Return [x, y] of the center of cell containing provided text 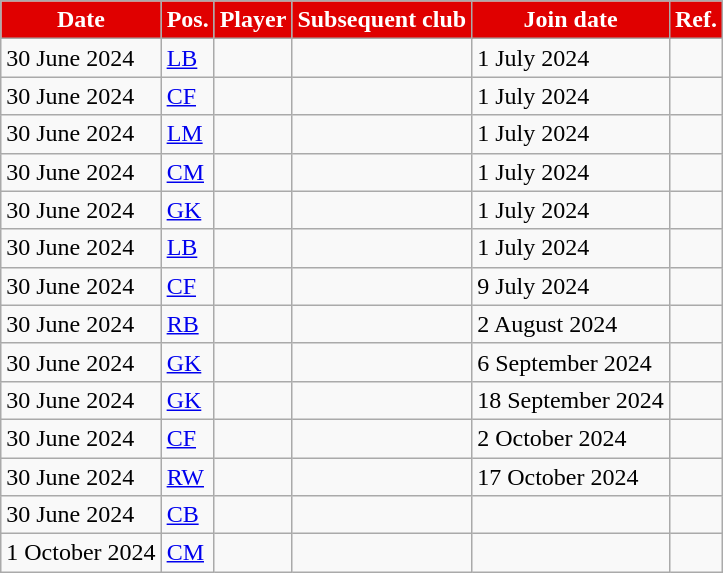
Pos. [188, 20]
Player [253, 20]
2 August 2024 [571, 324]
CB [188, 515]
RW [188, 477]
9 July 2024 [571, 286]
17 October 2024 [571, 477]
18 September 2024 [571, 400]
RB [188, 324]
Ref. [696, 20]
2 October 2024 [571, 438]
Join date [571, 20]
LM [188, 134]
Subsequent club [382, 20]
6 September 2024 [571, 362]
Date [81, 20]
1 October 2024 [81, 553]
